Locate the cell with the specified text and output its [x, y] center coordinate. 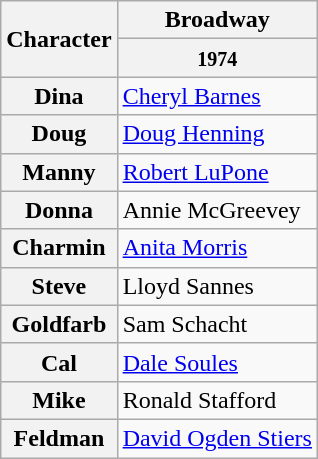
Ronald Stafford [217, 400]
Manny [59, 172]
Lloyd Sannes [217, 286]
David Ogden Stiers [217, 438]
Charmin [59, 248]
1974 [217, 58]
Broadway [217, 20]
Robert LuPone [217, 172]
Anita Morris [217, 248]
Character [59, 39]
Dina [59, 96]
Goldfarb [59, 324]
Dale Soules [217, 362]
Cheryl Barnes [217, 96]
Cal [59, 362]
Donna [59, 210]
Annie McGreevey [217, 210]
Doug [59, 134]
Steve [59, 286]
Sam Schacht [217, 324]
Feldman [59, 438]
Mike [59, 400]
Doug Henning [217, 134]
